Find where the given text appears and provide that cell's center as (X, Y) coordinate. 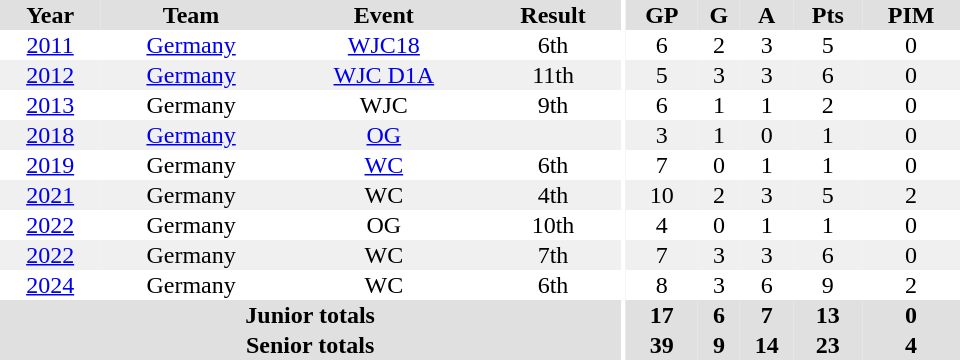
GP (662, 15)
23 (828, 345)
11th (553, 75)
2012 (50, 75)
Result (553, 15)
2018 (50, 135)
13 (828, 315)
39 (662, 345)
9th (553, 105)
Junior totals (310, 315)
G (720, 15)
WJC (384, 105)
2019 (50, 165)
2021 (50, 195)
10 (662, 195)
PIM (911, 15)
2013 (50, 105)
Pts (828, 15)
2024 (50, 285)
8 (662, 285)
Senior totals (310, 345)
WJC D1A (384, 75)
17 (662, 315)
2011 (50, 45)
Year (50, 15)
10th (553, 225)
WJC18 (384, 45)
14 (766, 345)
4th (553, 195)
Team (191, 15)
A (766, 15)
7th (553, 255)
Event (384, 15)
